Detect which cell encompasses the target text, then output its [X, Y] center coordinate. 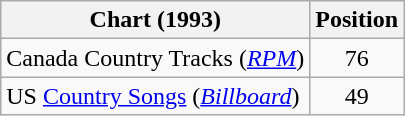
Chart (1993) [156, 20]
Position [357, 20]
US Country Songs (Billboard) [156, 96]
Canada Country Tracks (RPM) [156, 58]
76 [357, 58]
49 [357, 96]
